Determine the [X, Y] coordinate at the center of the cell enclosing the given text.  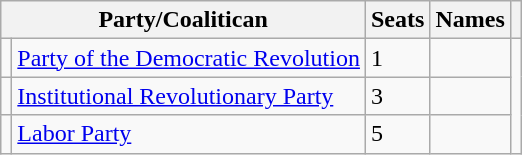
Seats [397, 20]
Party of the Democratic Revolution [189, 58]
1 [397, 58]
Labor Party [189, 134]
5 [397, 134]
Party/Coalitican [184, 20]
3 [397, 96]
Institutional Revolutionary Party [189, 96]
Names [470, 20]
